Pinpoint the cell where the given text exists, returning its (X, Y) midpoint coordinate. 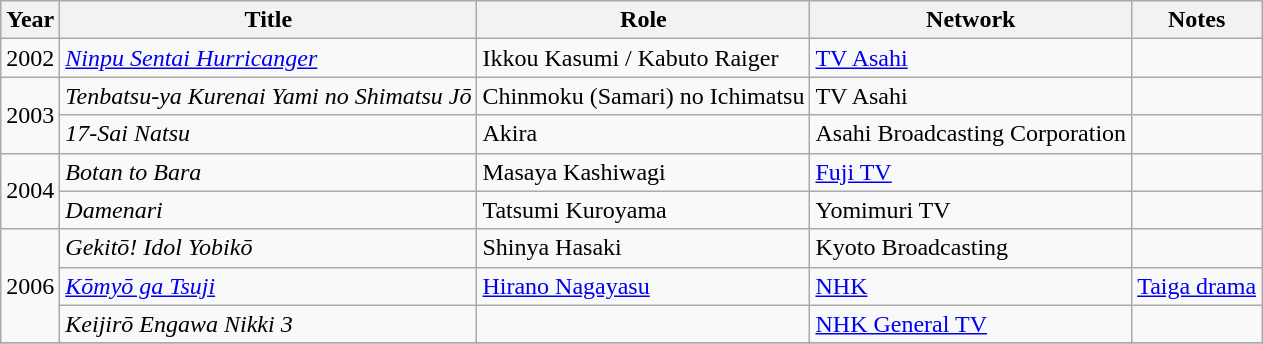
Shinya Hasaki (644, 248)
Keijirō Engawa Nikki 3 (268, 324)
Asahi Broadcasting Corporation (971, 134)
Notes (1197, 20)
Masaya Kashiwagi (644, 172)
Title (268, 20)
Hirano Nagayasu (644, 286)
17-Sai Natsu (268, 134)
Tenbatsu-ya Kurenai Yami no Shimatsu Jō (268, 96)
Ninpu Sentai Hurricanger (268, 58)
Role (644, 20)
NHK (971, 286)
Akira (644, 134)
Kyoto Broadcasting (971, 248)
Damenari (268, 210)
Chinmoku (Samari) no Ichimatsu (644, 96)
2006 (30, 286)
Taiga drama (1197, 286)
Botan to Bara (268, 172)
Network (971, 20)
Ikkou Kasumi / Kabuto Raiger (644, 58)
Kōmyō ga Tsuji (268, 286)
Yomimuri TV (971, 210)
Tatsumi Kuroyama (644, 210)
2004 (30, 191)
Year (30, 20)
NHK General TV (971, 324)
2003 (30, 115)
2002 (30, 58)
Fuji TV (971, 172)
Gekitō! Idol Yobikō (268, 248)
